Determine the (x, y) coordinate at the center of the cell enclosing the given text.  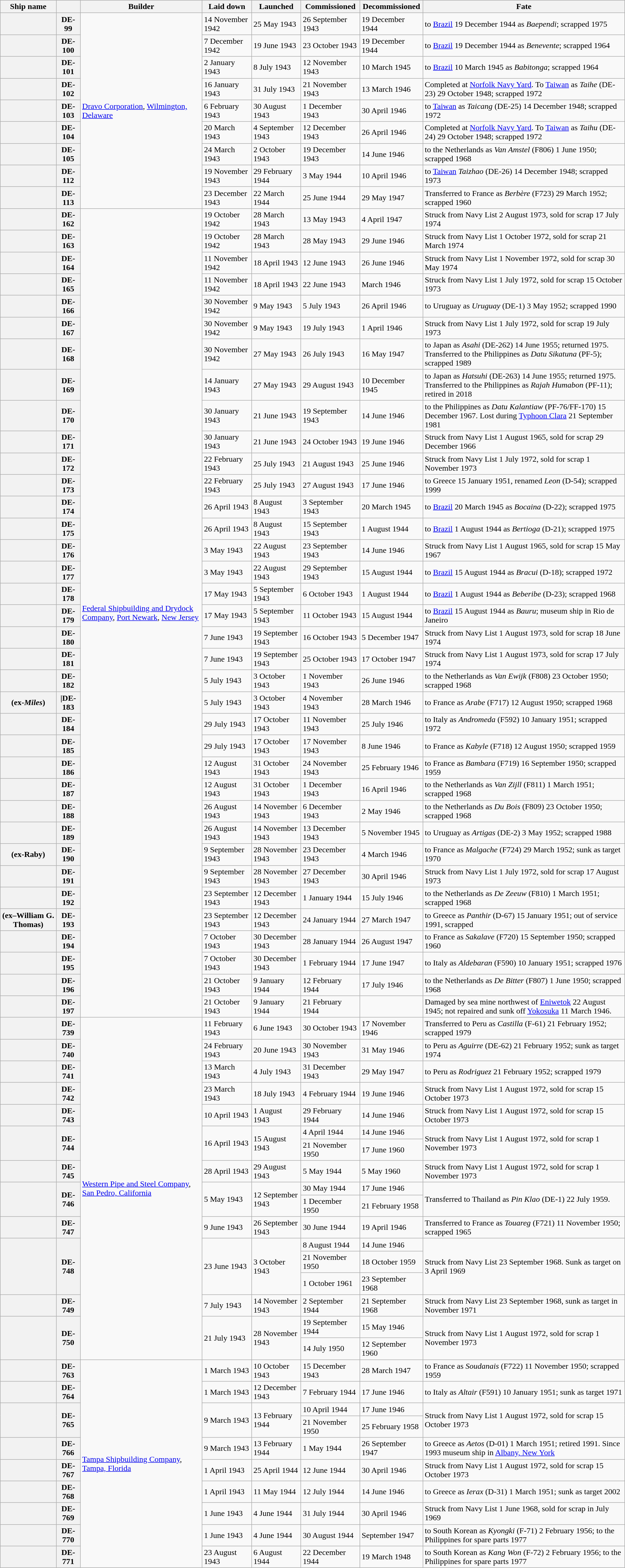
DE-749 (68, 1305)
to the Netherlands as Van Amstel (F806) 1 June 1950; scrapped 1968 (524, 154)
to Brazil 15 August 1944 as Bracui (D-18); scrapped 1972 (524, 572)
DE-770 (68, 1535)
28 March 1946 (391, 702)
Transferred to France as Berbère (F723) 29 March 1952; scrapped 1960 (524, 198)
Struck from Navy List 1 June 1968, sold for scrap in July 1969 (524, 1514)
13 March 1946 (391, 89)
DE-101 (68, 67)
15 May 1946 (391, 1327)
14 January 1943 (227, 385)
DE-165 (68, 284)
Struck from Navy List 1 August 1965, sold for scrap 29 December 1966 (524, 442)
Struck from Navy List 1 July 1972, sold for scrap 15 October 1973 (524, 284)
Struck from Navy List 1 August 1973, sold for scrap 17 July 1974 (524, 659)
to Taiwan as Taicang (DE-25) 14 December 1948; scrapped 1972 (524, 111)
28 March 1947 (391, 1371)
Struck from Navy List 1 November 1972, sold for scrap 30 May 1974 (524, 262)
11 October 1943 (330, 616)
8 July 1943 (276, 67)
DE-741 (68, 1072)
Struck from Navy List 1 July 1972, sold for scrap 19 July 1973 (524, 328)
to the Netherlands as De Zeeuw (F810) 1 March 1951; scrapped 1968 (524, 898)
to Uruguay as Artigas (DE-2) 3 May 1952; scrapped 1988 (524, 833)
12 February 1944 (330, 985)
16 January 1943 (227, 89)
DE-180 (68, 637)
8 August 1944 (330, 1245)
DE-99 (68, 24)
DE-766 (68, 1448)
Laid down (227, 7)
19 June 1943 (276, 45)
22 March 1944 (276, 198)
5 May 1960 (391, 1171)
1 January 1944 (330, 898)
10 October 1943 (276, 1371)
DE-163 (68, 241)
25 May 1943 (276, 24)
13 December 1943 (330, 833)
24 November 1943 (330, 768)
Commissioned (330, 7)
23 June 1943 (227, 1266)
9 June 1943 (227, 1227)
17 June 1960 (391, 1150)
Western Pipe and Steel Company, San Pedro, California (142, 1188)
28 January 1944 (330, 941)
DE-176 (68, 550)
Struck from Navy List 1 August 1973, sold for scrap 18 June 1974 (524, 637)
DE-195 (68, 963)
2 September 1944 (330, 1305)
25 April 1944 (276, 1470)
1 April 1946 (391, 328)
14 November 1942 (227, 24)
DE-112 (68, 176)
12 September 1943 (276, 1199)
DE-113 (68, 198)
DE-167 (68, 328)
25 June 1944 (330, 198)
19 April 1946 (391, 1227)
20 March 1943 (227, 132)
Transferred to France as Touareg (F721) 11 November 1950; scrapped 1965 (524, 1227)
DE-768 (68, 1492)
DE-102 (68, 89)
DE-170 (68, 416)
DE-104 (68, 132)
6 June 1943 (276, 1028)
Tampa Shipbuilding Company, Tampa, Florida (142, 1464)
26 September 1947 (391, 1448)
12 July 1944 (330, 1492)
DE-179 (68, 616)
(ex-Raby) (28, 855)
4 July 1943 (276, 1072)
(ex–William G. Thomas) (28, 919)
13 May 1943 (330, 219)
17 November 1946 (391, 1028)
DE-172 (68, 463)
DE-105 (68, 154)
DE-164 (68, 262)
to Uruguay as Uruguay (DE-1) 3 May 1952; scrapped 1990 (524, 306)
21 November 1943 (330, 89)
5 November 1945 (391, 833)
2 May 1946 (391, 811)
DE-171 (68, 442)
Fate (524, 7)
to the Netherlands as De Bitter (F807) 1 June 1950; scrapped 1968 (524, 985)
23 September 1968 (391, 1283)
23 August 1943 (227, 1557)
6 October 1943 (330, 594)
DE-769 (68, 1514)
DE-194 (68, 941)
DE-187 (68, 789)
22 June 1943 (330, 284)
11 November 1943 (330, 724)
Completed at Norfolk Navy Yard. To Taiwan as Taihu (DE-24) 29 October 1948; scrapped 1972 (524, 132)
14 July 1950 (330, 1349)
15 July 1946 (391, 898)
1 October 1961 (330, 1283)
1 November 1943 (330, 681)
DE-185 (68, 746)
to Brazil 1 August 1944 as Beberibe (D-23); scrapped 1968 (524, 594)
23 March 1943 (227, 1094)
15 December 1943 (330, 1371)
5 December 1947 (391, 637)
to Brazil 10 March 1945 as Babitonga; scrapped 1964 (524, 67)
to Taiwan Taizhao (DE-26) 14 December 1948; scrapped 1973 (524, 176)
30 May 1944 (330, 1188)
to Greece as Panthir (D-67) 15 January 1951; out of service 1991, scrapped (524, 919)
17 November 1943 (330, 746)
Dravo Corporation, Wilmington, Delaware (142, 111)
2 October 1943 (276, 154)
1 May 1944 (330, 1448)
to South Korean as Kyongki (F-71) 2 February 1956; to the Philippines for spare parts 1977 (524, 1535)
Struck from Navy List 1 July 1972, sold for scrap 1 November 1973 (524, 463)
19 September 1944 (330, 1327)
10 April 1944 (330, 1409)
to France as Bambara (F719) 16 September 1950; scrapped 1959 (524, 768)
DE-747 (68, 1227)
1 August 1943 (276, 1115)
to Italy as Altair (F591) 10 January 1951; sunk as target 1971 (524, 1392)
13 March 1943 (227, 1072)
7 December 1942 (227, 45)
1 February 1944 (330, 963)
DE-764 (68, 1392)
7 July 1943 (227, 1305)
Struck from Navy List 1 July 1972, sold for scrap 17 August 1973 (524, 876)
5 May 1944 (330, 1171)
to Greece 15 January 1951, renamed Leon (D-54); scrapped 1999 (524, 485)
DE-739 (68, 1028)
17 July 1946 (391, 985)
DE-744 (68, 1143)
19 December 1943 (330, 154)
19 July 1943 (330, 328)
4 November 1943 (330, 702)
31 July 1944 (330, 1514)
Struck from Navy List 1 October 1972, sold for scrap 21 March 1974 (524, 241)
DE-169 (68, 385)
to the Netherlands as Du Bois (F809) 23 October 1950; scrapped 1968 (524, 811)
DE-191 (68, 876)
2 January 1943 (227, 67)
30 August 1943 (276, 111)
DE-173 (68, 485)
18 July 1943 (276, 1094)
to Japan as Asahi (DE-262) 14 June 1955; returned 1975. Transferred to the Philippines as Datu Sikatuna (PF-5); scrapped 1989 (524, 354)
22 December 1944 (330, 1557)
26 July 1943 (330, 354)
to Brazil 20 March 1945 as Bocaina (D-22); scrapped 1975 (524, 507)
25 February 1958 (391, 1427)
Transferred to Thailand as Pin Klao (DE-1) 22 July 1959. (524, 1199)
Struck from Navy List 2 August 1973, sold for scrap 17 July 1974 (524, 219)
4 September 1943 (276, 132)
to Brazil 1 August 1944 as Bertioga (D-21); scrapped 1975 (524, 529)
30 June 1944 (330, 1227)
DE-162 (68, 219)
to the Philippines as Datu Kalantiaw (PF-76/FF-170) 15 December 1967. Lost during Typhoon Clara 21 September 1981 (524, 416)
8 June 1946 (391, 746)
27 March 1947 (391, 919)
to Greece as Aetos (D-01) 1 March 1951; retired 1991. Since 1993 museum ship in Albany, New York (524, 1448)
to Brazil 15 August 1944 as Bauru; museum ship in Rio de Janeiro (524, 616)
6 February 1943 (227, 111)
DE-750 (68, 1338)
17 October 1947 (391, 659)
|DE-183 (68, 702)
Struck from Navy List 23 September 1968. Sunk as target on 3 April 1969 (524, 1266)
Builder (142, 7)
25 June 1946 (391, 463)
24 March 1943 (227, 154)
to Brazil 19 December 1944 as Baependi; scrapped 1975 (524, 24)
6 December 1943 (330, 811)
11 February 1943 (227, 1028)
20 March 1945 (391, 507)
DE-175 (68, 529)
to Peru as Aguirre (DE-62) 21 February 1952; sunk as target 1974 (524, 1050)
to Brazil 19 December 1944 as Benevente; scrapped 1964 (524, 45)
3 May 1944 (330, 176)
Struck from Navy List 23 September 1968, sunk as target in November 1971 (524, 1305)
25 July 1946 (391, 724)
to France as Malgache (F724) 29 March 1952; sunk as target 1970 (524, 855)
DE-182 (68, 681)
21 February 1944 (330, 1007)
21 February 1958 (391, 1206)
25 October 1943 (330, 659)
to Peru as Rodriguez 21 February 1952; scrapped 1979 (524, 1072)
to South Korean as Kang Won (F-72) 2 February 1956; to the Philippines for spare parts 1977 (524, 1557)
DE-767 (68, 1470)
DE-174 (68, 507)
10 December 1945 (391, 385)
24 February 1943 (227, 1050)
Decommissioned (391, 7)
15 September 1943 (330, 529)
September 1947 (391, 1535)
12 June 1943 (330, 262)
to Italy as Andromeda (F592) 10 January 1951; scrapped 1972 (524, 724)
to the Netherlands as Van Zijll (F811) 1 March 1951; scrapped 1968 (524, 789)
10 March 1945 (391, 67)
Launched (276, 7)
31 May 1946 (391, 1050)
to France as Arabe (F717) 12 August 1950; scrapped 1968 (524, 702)
19 March 1948 (391, 1557)
26 August 1947 (391, 941)
18 October 1959 (391, 1262)
29 September 1943 (330, 572)
to France as Kabyle (F718) 12 August 1950; scrapped 1959 (524, 746)
12 November 1943 (330, 67)
DE-193 (68, 919)
Federal Shipbuilding and Drydock Company, Port Newark, New Jersey (142, 613)
DE-181 (68, 659)
DE-745 (68, 1171)
23 October 1943 (330, 45)
to the Netherlands as Van Ewijk (F808) 23 October 1950; scrapped 1968 (524, 681)
10 April 1946 (391, 176)
4 March 1946 (391, 855)
24 January 1944 (330, 919)
DE-196 (68, 985)
DE-177 (68, 572)
to Greece as Ierax (D-31) 1 March 1951; sunk as target 2002 (524, 1492)
20 June 1943 (276, 1050)
DE-748 (68, 1266)
DE-197 (68, 1007)
15 August 1943 (276, 1143)
DE-184 (68, 724)
21 September 1968 (391, 1305)
DE-740 (68, 1050)
30 August 1944 (330, 1535)
(ex-Miles) (28, 702)
DE-168 (68, 354)
to Italy as Aldebaran (F590) 10 January 1951; scrapped 1976 (524, 963)
DE-178 (68, 594)
24 October 1943 (330, 442)
4 April 1944 (330, 1132)
DE-190 (68, 855)
30 November 1943 (330, 1050)
DE-763 (68, 1371)
DE-103 (68, 111)
5 May 1943 (227, 1199)
12 June 1944 (330, 1470)
to Japan as Hatsuhi (DE-263) 14 June 1955; returned 1975. Transferred to the Philippines as Rajah Humabon (PF-11); retired in 2018 (524, 385)
DE-771 (68, 1557)
DE-746 (68, 1199)
DE-166 (68, 306)
DE-100 (68, 45)
31 December 1943 (330, 1072)
DE-186 (68, 768)
12 September 1960 (391, 1349)
7 February 1944 (330, 1392)
Struck from Navy List 1 August 1965, sold for scrap 15 May 1967 (524, 550)
DE-742 (68, 1094)
10 April 1943 (227, 1115)
27 August 1943 (330, 485)
Transferred to Peru as Castilla (F-61) 21 February 1952; scrapped 1979 (524, 1028)
Completed at Norfolk Navy Yard. To Taiwan as Taihe (DE-23) 29 October 1948; scrapped 1972 (524, 89)
21 August 1943 (330, 463)
16 May 1947 (391, 354)
19 November 1943 (227, 176)
DE-765 (68, 1420)
11 May 1944 (276, 1492)
Damaged by sea mine northwest of Eniwetok 22 August 1945; not repaired and sunk off Yokosuka 11 March 1946. (524, 1007)
1 December 1950 (330, 1206)
27 December 1943 (330, 876)
DE-192 (68, 898)
4 February 1944 (330, 1094)
31 July 1943 (276, 89)
16 April 1946 (391, 789)
DE-743 (68, 1115)
6 August 1944 (276, 1557)
28 May 1943 (330, 241)
March 1946 (391, 284)
4 April 1947 (391, 219)
3 September 1943 (330, 507)
to France as Soudanais (F722) 11 November 1950; scrapped 1959 (524, 1371)
28 April 1943 (227, 1171)
DE-189 (68, 833)
DE-188 (68, 811)
Ship name (28, 7)
16 October 1943 (330, 637)
to France as Sakalave (F720) 15 September 1950; scrapped 1960 (524, 941)
29 June 1946 (391, 241)
16 April 1943 (227, 1143)
21 July 1943 (227, 1338)
30 October 1943 (330, 1028)
17 June 1947 (391, 963)
25 February 1946 (391, 768)
